Return the (x, y) coordinate for the center point of the cell that contains the specified text.  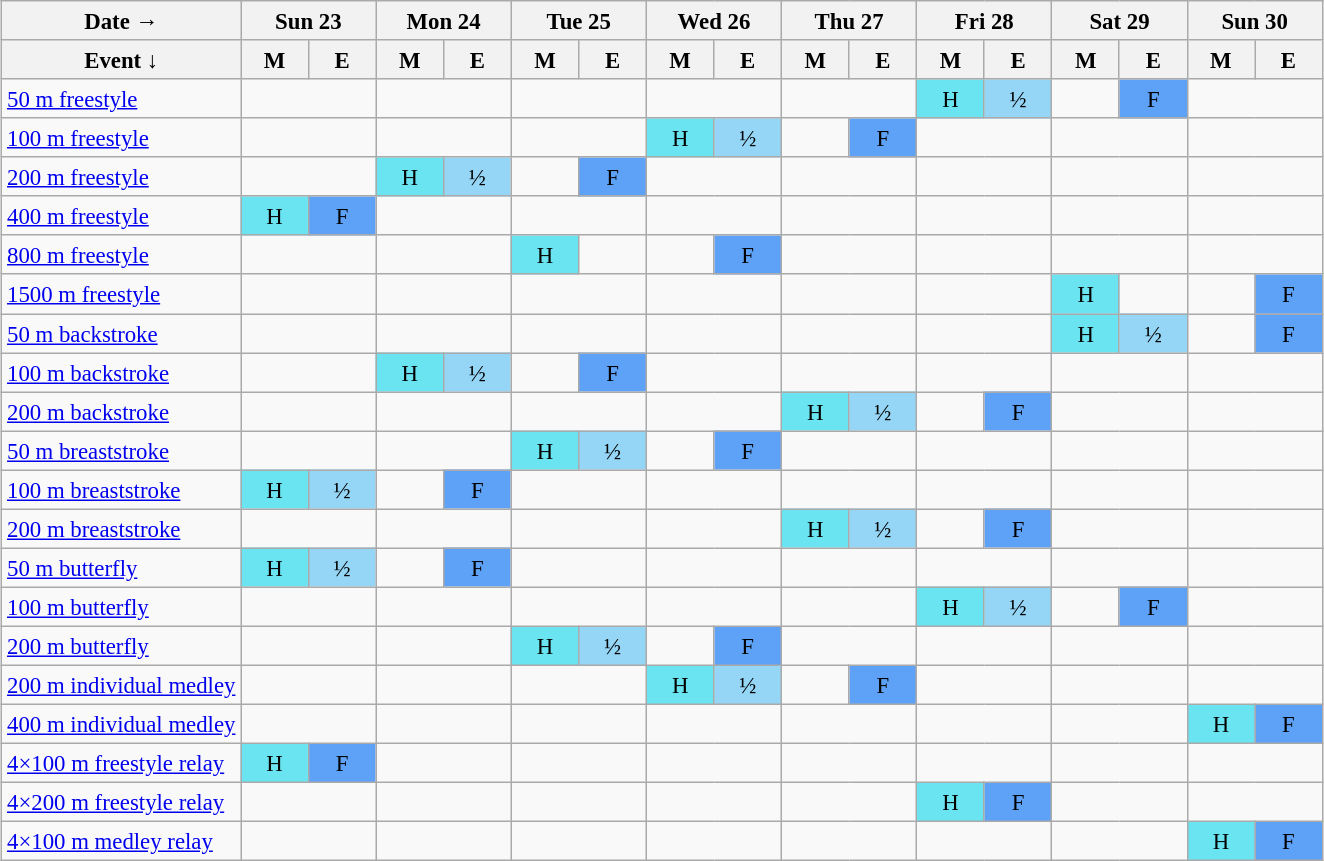
200 m freestyle (122, 176)
100 m butterfly (122, 606)
4×100 m freestyle relay (122, 764)
1500 m freestyle (122, 294)
200 m backstroke (122, 412)
50 m butterfly (122, 568)
4×100 m medley relay (122, 842)
Sun 30 (1254, 20)
50 m backstroke (122, 334)
100 m freestyle (122, 138)
Wed 26 (714, 20)
4×200 m freestyle relay (122, 802)
Mon 24 (444, 20)
800 m freestyle (122, 254)
Sun 23 (308, 20)
Date → (122, 20)
200 m butterfly (122, 646)
50 m breaststroke (122, 450)
Fri 28 (984, 20)
100 m backstroke (122, 372)
200 m individual medley (122, 684)
Sat 29 (1120, 20)
200 m breaststroke (122, 528)
Tue 25 (578, 20)
400 m freestyle (122, 216)
100 m breaststroke (122, 490)
400 m individual medley (122, 724)
50 m freestyle (122, 98)
Thu 27 (850, 20)
Event ↓ (122, 60)
